Extract the [X, Y] coordinate from the center of the cell holding the provided text.  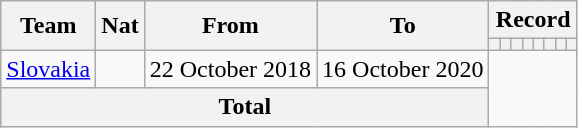
To [403, 26]
16 October 2020 [403, 69]
Team [48, 26]
From [230, 26]
Nat [120, 26]
Total [245, 107]
Slovakia [48, 69]
Record [533, 20]
22 October 2018 [230, 69]
